Identify which cell holds the provided text, then report its [X, Y] central coordinate. 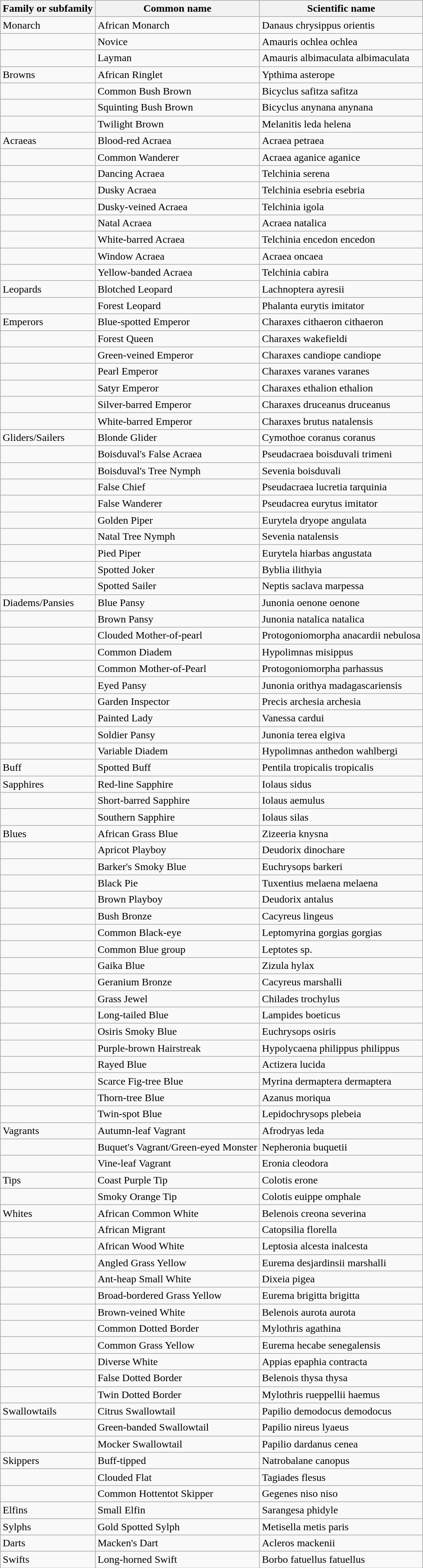
Charaxes ethalion ethalion [341, 388]
Pentila tropicalis tropicalis [341, 768]
Cacyreus lingeus [341, 916]
Gold Spotted Sylph [177, 1526]
Chilades trochylus [341, 998]
Tips [48, 1180]
Leptotes sp. [341, 949]
Lepidochrysops plebeia [341, 1114]
Neptis saclava marpessa [341, 586]
Twin-spot Blue [177, 1114]
Boisduval's Tree Nymph [177, 470]
Papilio dardanus cenea [341, 1444]
Eurema desjardinsii marshalli [341, 1263]
Eronia cleodora [341, 1164]
Appias epaphia contracta [341, 1362]
Yellow-banded Acraea [177, 273]
Common Dotted Border [177, 1329]
Green-veined Emperor [177, 355]
Common Mother-of-Pearl [177, 668]
Bicyclus safitza safitza [341, 91]
Danaus chrysippus orientis [341, 25]
Borbo fatuellus fatuellus [341, 1560]
Twin Dotted Border [177, 1395]
Squinting Bush Brown [177, 108]
Actizera lucida [341, 1065]
Common Wanderer [177, 157]
Nepheronia buquetii [341, 1147]
Twilight Brown [177, 124]
Thorn-tree Blue [177, 1098]
Boisduval's False Acraea [177, 454]
Mylothris rueppellii haemus [341, 1395]
Belenois thysa thysa [341, 1378]
Amauris albimaculata albimaculata [341, 58]
Telchinia encedon encedon [341, 240]
Ypthima asterope [341, 75]
Belenois aurota aurota [341, 1312]
Family or subfamily [48, 9]
Metisella metis paris [341, 1526]
Zizula hylax [341, 965]
Whites [48, 1213]
White-barred Emperor [177, 421]
Sarangesa phidyle [341, 1510]
Small Elfin [177, 1510]
Iolaus silas [341, 817]
Red-line Sapphire [177, 784]
Eurema hecabe senegalensis [341, 1345]
Swallowtails [48, 1411]
Melanitis leda helena [341, 124]
Darts [48, 1543]
Autumn-leaf Vagrant [177, 1131]
Pseudacraea boisduvali trimeni [341, 454]
Buff-tipped [177, 1460]
African Grass Blue [177, 834]
Deudorix antalus [341, 900]
Junonia orithya madagascariensis [341, 685]
Zizeeria knysna [341, 834]
Coast Purple Tip [177, 1180]
Eurytela dryope angulata [341, 520]
Amauris ochlea ochlea [341, 42]
Silver-barred Emperor [177, 404]
Gaika Blue [177, 965]
Iolaus aemulus [341, 801]
Elfins [48, 1510]
White-barred Acraea [177, 240]
Window Acraea [177, 256]
Scientific name [341, 9]
Acraeas [48, 140]
Acleros mackenii [341, 1543]
Angled Grass Yellow [177, 1263]
Garden Inspector [177, 701]
Buquet's Vagrant/Green-eyed Monster [177, 1147]
Gegenes niso niso [341, 1493]
Brown-veined White [177, 1312]
Brown Playboy [177, 900]
Spotted Sailer [177, 586]
Swifts [48, 1560]
Telchinia esebria esebria [341, 190]
Deudorix dinochare [341, 850]
Natal Acraea [177, 223]
Charaxes cithaeron cithaeron [341, 322]
African Migrant [177, 1229]
Blues [48, 834]
Papilio nireus lyaeus [341, 1428]
Brown Pansy [177, 619]
African Ringlet [177, 75]
Vagrants [48, 1131]
Lachnoptera ayresii [341, 289]
Soldier Pansy [177, 735]
Tuxentius melaena melaena [341, 883]
Colotis euippe omphale [341, 1196]
Euchrysops barkeri [341, 867]
Gliders/Sailers [48, 437]
African Wood White [177, 1246]
Sevenia natalensis [341, 537]
Hypolycaena philippus philippus [341, 1048]
Black Pie [177, 883]
Tagiades flesus [341, 1477]
Common Bush Brown [177, 91]
Common Diadem [177, 652]
Cacyreus marshalli [341, 982]
Pied Piper [177, 553]
Pearl Emperor [177, 372]
Telchinia cabira [341, 273]
Leopards [48, 289]
Diadems/Pansies [48, 603]
Grass Jewel [177, 998]
Sevenia boisduvali [341, 470]
Hypolimnas anthedon wahlbergi [341, 751]
Charaxes druceanus druceanus [341, 404]
Charaxes brutus natalensis [341, 421]
Azanus moriqua [341, 1098]
Citrus Swallowtail [177, 1411]
Apricot Playboy [177, 850]
Charaxes varanes varanes [341, 372]
Lampides boeticus [341, 1015]
Telchinia igola [341, 207]
Green-banded Swallowtail [177, 1428]
Catopsilia florella [341, 1229]
Phalanta eurytis imitator [341, 306]
Iolaus sidus [341, 784]
Scarce Fig-tree Blue [177, 1081]
Emperors [48, 322]
Long-horned Swift [177, 1560]
Satyr Emperor [177, 388]
Browns [48, 75]
Pseudacrea eurytus imitator [341, 504]
Osiris Smoky Blue [177, 1032]
Leptosia alcesta inalcesta [341, 1246]
Monarch [48, 25]
Clouded Flat [177, 1477]
Natrobalane canopus [341, 1460]
Clouded Mother-of-pearl [177, 636]
Spotted Buff [177, 768]
Purple-brown Hairstreak [177, 1048]
Hypolimnas misippus [341, 652]
Papilio demodocus demodocus [341, 1411]
Common Blue group [177, 949]
Novice [177, 42]
Skippers [48, 1460]
Diverse White [177, 1362]
Rayed Blue [177, 1065]
Eurytela hiarbas angustata [341, 553]
Forest Queen [177, 339]
Variable Diadem [177, 751]
Myrina dermaptera dermaptera [341, 1081]
Precis archesia archesia [341, 701]
Acraea oncaea [341, 256]
Bicyclus anynana anynana [341, 108]
Common Black-eye [177, 932]
Eurema brigitta brigitta [341, 1296]
Byblia ilithyia [341, 570]
Natal Tree Nymph [177, 537]
Dusky Acraea [177, 190]
Junonia natalica natalica [341, 619]
Long-tailed Blue [177, 1015]
Eyed Pansy [177, 685]
Macken's Dart [177, 1543]
Mocker Swallowtail [177, 1444]
False Chief [177, 487]
Bush Bronze [177, 916]
Golden Piper [177, 520]
Dusky-veined Acraea [177, 207]
Cymothoe coranus coranus [341, 437]
Painted Lady [177, 718]
Ant-heap Small White [177, 1279]
Pseudacraea lucretia tarquinia [341, 487]
Charaxes wakefieldi [341, 339]
Colotis erone [341, 1180]
Protogoniomorpha anacardii nebulosa [341, 636]
Charaxes candiope candiope [341, 355]
Smoky Orange Tip [177, 1196]
Blue Pansy [177, 603]
Spotted Joker [177, 570]
Junonia terea elgiva [341, 735]
African Common White [177, 1213]
Vine-leaf Vagrant [177, 1164]
Vanessa cardui [341, 718]
Broad-bordered Grass Yellow [177, 1296]
Buff [48, 768]
Blotched Leopard [177, 289]
Short-barred Sapphire [177, 801]
Barker's Smoky Blue [177, 867]
Blue-spotted Emperor [177, 322]
Leptomyrina gorgias gorgias [341, 932]
Southern Sapphire [177, 817]
False Wanderer [177, 504]
Layman [177, 58]
Acraea aganice aganice [341, 157]
Mylothris agathina [341, 1329]
Sylphs [48, 1526]
Blonde Glider [177, 437]
Acraea natalica [341, 223]
Junonia oenone oenone [341, 603]
Geranium Bronze [177, 982]
Acraea petraea [341, 140]
African Monarch [177, 25]
Belenois creona severina [341, 1213]
Common Hottentot Skipper [177, 1493]
Dancing Acraea [177, 173]
Afrodryas leda [341, 1131]
Common Grass Yellow [177, 1345]
Protogoniomorpha parhassus [341, 668]
False Dotted Border [177, 1378]
Sapphires [48, 784]
Euchrysops osiris [341, 1032]
Dixeia pigea [341, 1279]
Forest Leopard [177, 306]
Common name [177, 9]
Blood-red Acraea [177, 140]
Telchinia serena [341, 173]
